Capture the cell that displays the provided text and extract its (X, Y) central coordinate. 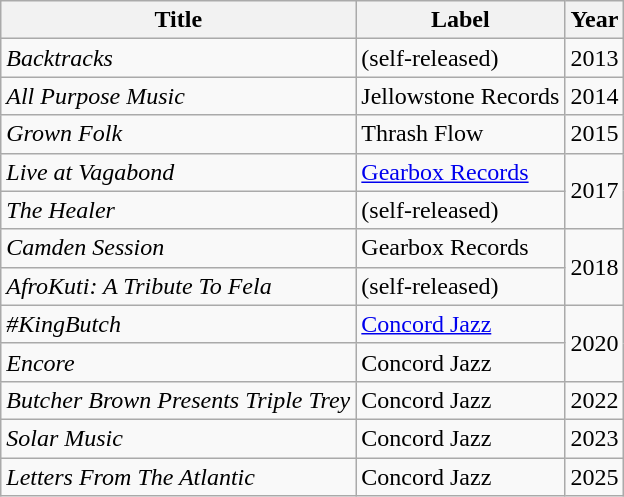
2018 (594, 267)
Solar Music (178, 438)
Label (460, 20)
Title (178, 20)
2020 (594, 343)
Letters From The Atlantic (178, 477)
The Healer (178, 210)
Backtracks (178, 58)
2022 (594, 400)
Camden Session (178, 248)
Grown Folk (178, 134)
Year (594, 20)
Thrash Flow (460, 134)
2013 (594, 58)
Butcher Brown Presents Triple Trey (178, 400)
2014 (594, 96)
Encore (178, 362)
#KingButch (178, 324)
All Purpose Music (178, 96)
Jellowstone Records (460, 96)
2023 (594, 438)
AfroKuti: A Tribute To Fela (178, 286)
2017 (594, 191)
Live at Vagabond (178, 172)
2025 (594, 477)
2015 (594, 134)
